Return the [X, Y] coordinate for the center point of the cell that contains the specified text.  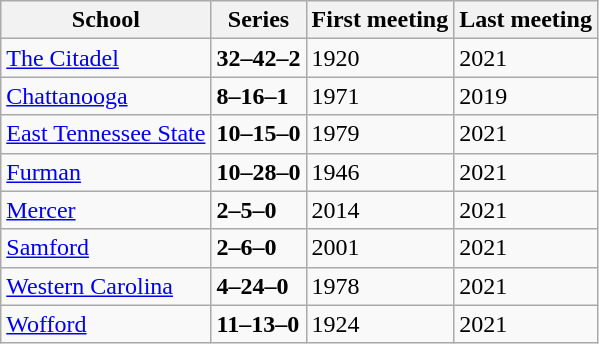
1971 [380, 96]
2–5–0 [258, 210]
Chattanooga [106, 96]
Mercer [106, 210]
Furman [106, 172]
1978 [380, 286]
2–6–0 [258, 248]
11–13–0 [258, 324]
8–16–1 [258, 96]
2001 [380, 248]
Last meeting [526, 20]
First meeting [380, 20]
1946 [380, 172]
School [106, 20]
1979 [380, 134]
4–24–0 [258, 286]
2019 [526, 96]
2014 [380, 210]
10–15–0 [258, 134]
10–28–0 [258, 172]
1924 [380, 324]
Western Carolina [106, 286]
East Tennessee State [106, 134]
1920 [380, 58]
Wofford [106, 324]
Series [258, 20]
32–42–2 [258, 58]
Samford [106, 248]
The Citadel [106, 58]
